Return [x, y] of the center of cell containing provided text 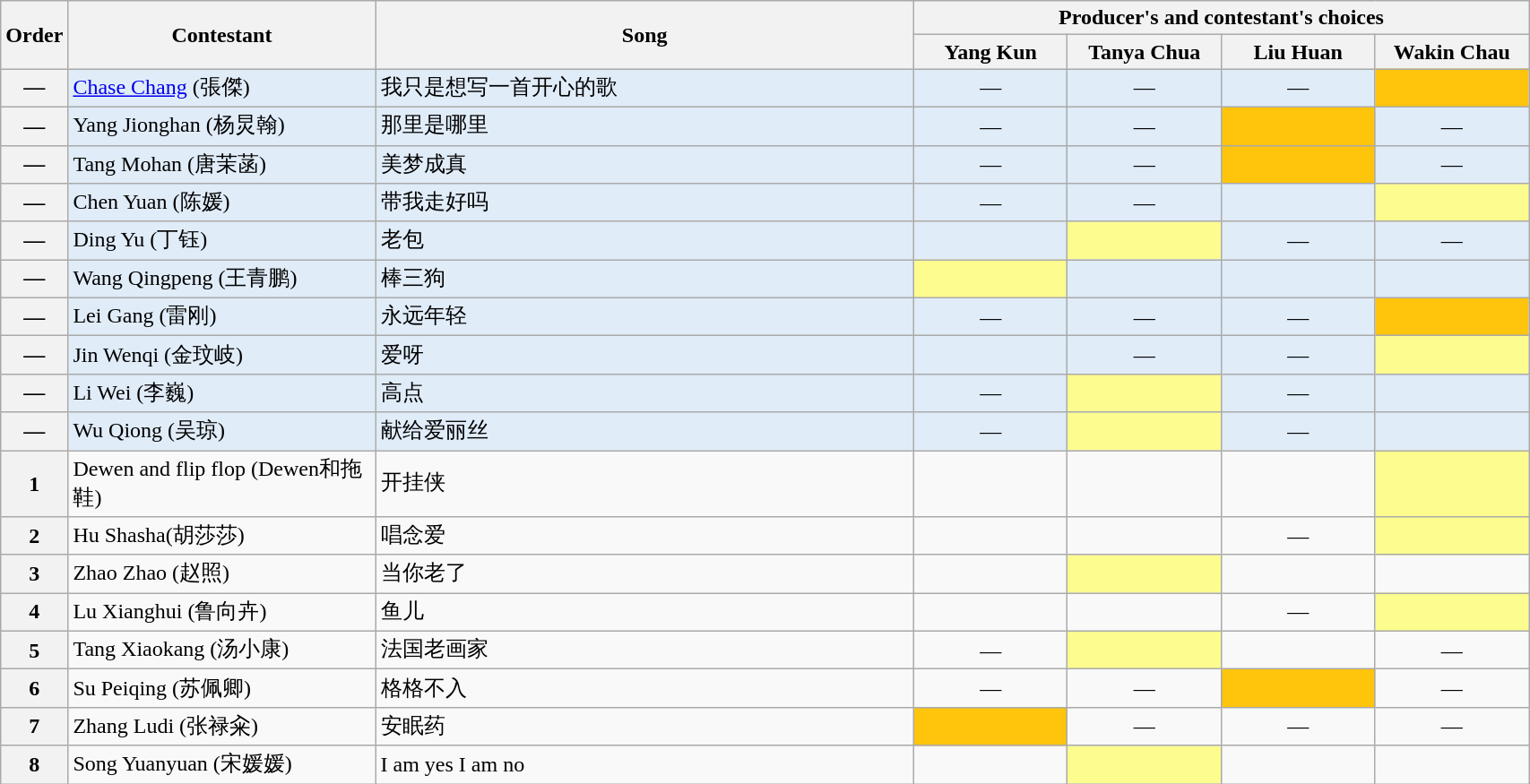
Wang Qingpeng (王青鹏) [222, 280]
Tanya Chua [1145, 52]
Chen Yuan (陈媛) [222, 202]
唱念爱 [644, 536]
高点 [644, 392]
7 [34, 726]
爱呀 [644, 355]
Order [34, 35]
美梦成真 [644, 165]
4 [34, 613]
Lei Gang (雷刚) [222, 317]
老包 [644, 240]
3 [34, 573]
Li Wei (李巍) [222, 392]
5 [34, 650]
Tang Mohan (唐茉菡) [222, 165]
Liu Huan [1298, 52]
Wu Qiong (吴琼) [222, 432]
Zhang Ludi (张禄籴) [222, 726]
2 [34, 536]
Jin Wenqi (金玟岐) [222, 355]
Dewen and flip flop (Dewen和拖鞋) [222, 483]
Song [644, 35]
Tang Xiaokang (汤小康) [222, 650]
Chase Chang (張傑) [222, 88]
Producer's and contestant's choices [1221, 18]
Zhao Zhao (赵照) [222, 573]
格格不入 [644, 688]
Contestant [222, 35]
献给爱丽丝 [644, 432]
I am yes I am no [644, 765]
Yang Jionghan (杨炅翰) [222, 125]
Hu Shasha(胡莎莎) [222, 536]
Su Peiqing (苏佩卿) [222, 688]
我只是想写一首开心的歌 [644, 88]
8 [34, 765]
Ding Yu (丁钰) [222, 240]
安眠药 [644, 726]
永远年轻 [644, 317]
带我走好吗 [644, 202]
6 [34, 688]
Yang Kun [990, 52]
开挂侠 [644, 483]
那里是哪里 [644, 125]
棒三狗 [644, 280]
Song Yuanyuan (宋媛媛) [222, 765]
1 [34, 483]
鱼儿 [644, 613]
当你老了 [644, 573]
法国老画家 [644, 650]
Lu Xianghui (鲁向卉) [222, 613]
Wakin Chau [1452, 52]
